Detect which cell encompasses the target text, then output its (X, Y) center coordinate. 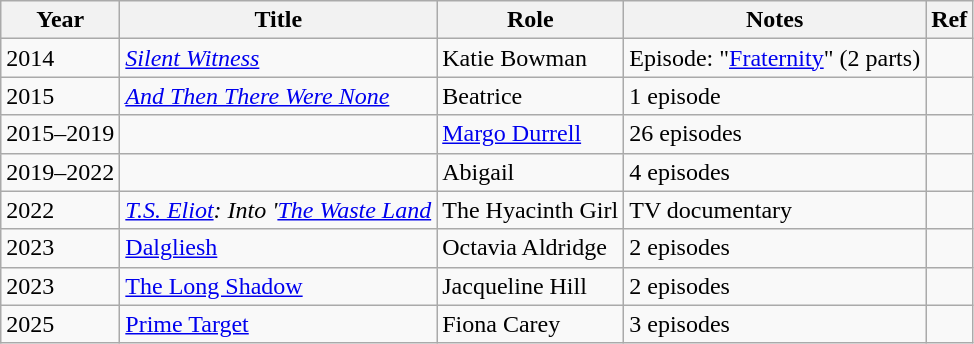
The Long Shadow (278, 286)
T.S. Eliot: Into 'The Waste Land (278, 210)
2022 (60, 210)
Katie Bowman (530, 58)
Margo Durrell (530, 134)
Fiona Carey (530, 324)
Prime Target (278, 324)
TV documentary (775, 210)
Notes (775, 20)
And Then There Were None (278, 96)
Dalgliesh (278, 248)
3 episodes (775, 324)
Ref (950, 20)
Abigail (530, 172)
2015–2019 (60, 134)
4 episodes (775, 172)
Role (530, 20)
Silent Witness (278, 58)
2015 (60, 96)
Episode: "Fraternity" (2 parts) (775, 58)
Jacqueline Hill (530, 286)
2014 (60, 58)
Beatrice (530, 96)
26 episodes (775, 134)
Year (60, 20)
2019–2022 (60, 172)
Title (278, 20)
2025 (60, 324)
1 episode (775, 96)
Octavia Aldridge (530, 248)
The Hyacinth Girl (530, 210)
